Output the (X, Y) coordinate of the center of the cell containing the given text.  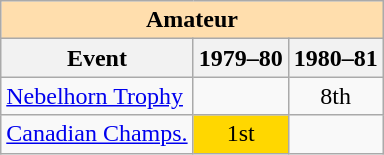
Event (97, 58)
Nebelhorn Trophy (97, 96)
1980–81 (336, 58)
Canadian Champs. (97, 134)
1st (240, 134)
1979–80 (240, 58)
8th (336, 96)
Amateur (192, 20)
